Extract the (x, y) coordinate from the center of the cell holding the provided text.  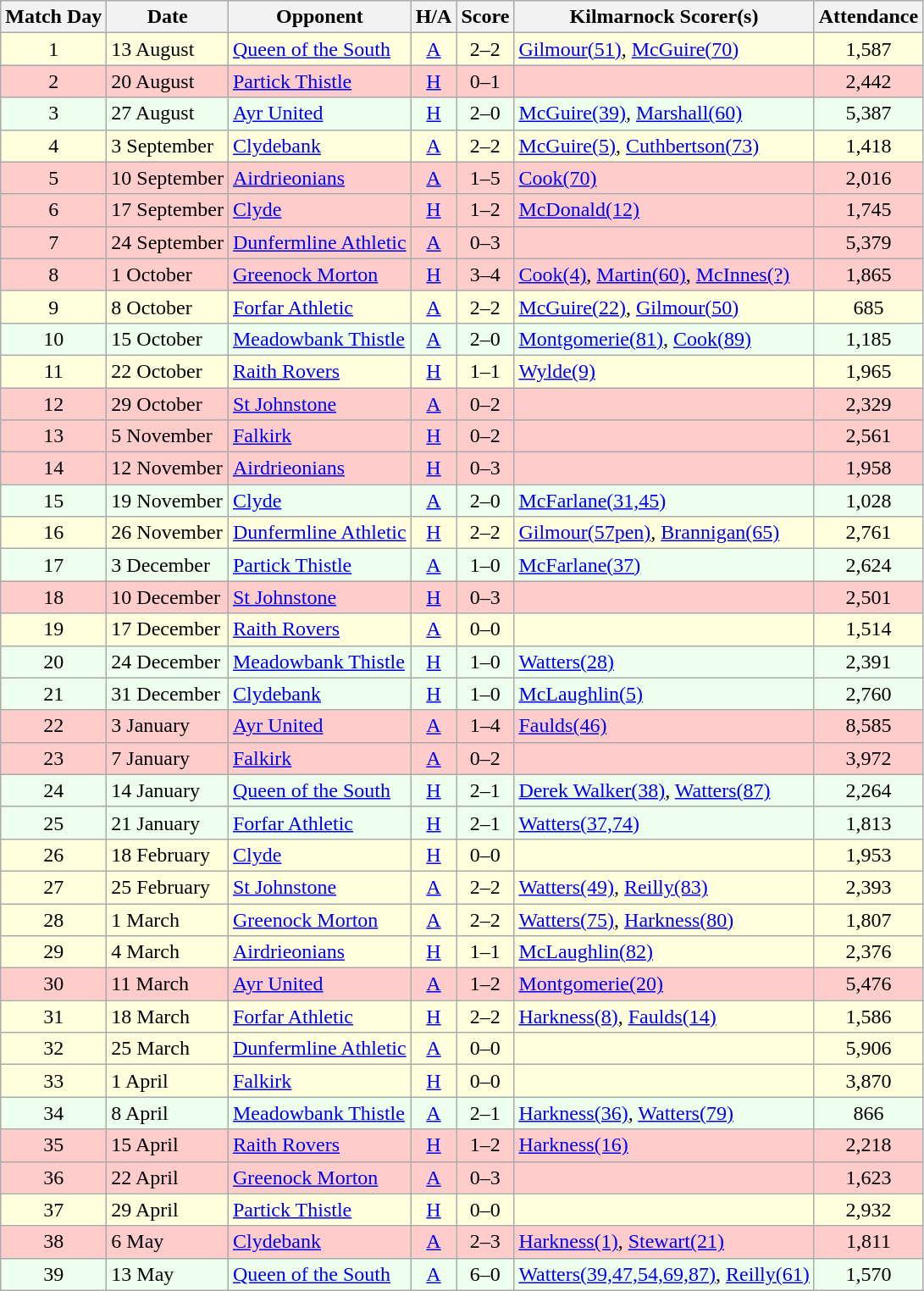
1,514 (868, 629)
27 August (168, 114)
H/A (434, 17)
26 (54, 855)
5,379 (868, 242)
38 (54, 1242)
24 September (168, 242)
13 May (168, 1274)
22 October (168, 371)
Watters(37,74) (664, 823)
12 November (168, 468)
2,391 (868, 662)
14 (54, 468)
1,185 (868, 339)
6 (54, 210)
31 (54, 1017)
2,760 (868, 694)
1,965 (868, 371)
20 August (168, 81)
2,264 (868, 790)
Gilmour(57pen), Brannigan(65) (664, 533)
3 (54, 114)
866 (868, 1113)
11 March (168, 984)
2,329 (868, 404)
McFarlane(31,45) (664, 501)
Watters(28) (664, 662)
Wylde(9) (664, 371)
12 (54, 404)
3 September (168, 146)
25 February (168, 887)
21 January (168, 823)
36 (54, 1177)
39 (54, 1274)
9 (54, 307)
Score (485, 17)
27 (54, 887)
2,016 (868, 178)
22 (54, 726)
3 January (168, 726)
37 (54, 1210)
McDonald(12) (664, 210)
4 March (168, 952)
18 (54, 597)
1,028 (868, 501)
13 (54, 436)
1,958 (868, 468)
2,761 (868, 533)
28 (54, 919)
3–4 (485, 274)
Harkness(16) (664, 1145)
15 October (168, 339)
19 November (168, 501)
1,623 (868, 1177)
30 (54, 984)
8,585 (868, 726)
1 October (168, 274)
Harkness(36), Watters(79) (664, 1113)
14 January (168, 790)
685 (868, 307)
8 October (168, 307)
McGuire(39), Marshall(60) (664, 114)
8 April (168, 1113)
7 January (168, 758)
29 April (168, 1210)
Cook(70) (664, 178)
5,476 (868, 984)
3 December (168, 565)
Attendance (868, 17)
McGuire(22), Gilmour(50) (664, 307)
Opponent (319, 17)
1,418 (868, 146)
2,376 (868, 952)
1,953 (868, 855)
McLaughlin(5) (664, 694)
21 (54, 694)
Watters(49), Reilly(83) (664, 887)
1,865 (868, 274)
McLaughlin(82) (664, 952)
Date (168, 17)
2,624 (868, 565)
17 September (168, 210)
Match Day (54, 17)
1 April (168, 1081)
18 March (168, 1017)
35 (54, 1145)
Watters(75), Harkness(80) (664, 919)
15 (54, 501)
Gilmour(51), McGuire(70) (664, 49)
5,906 (868, 1049)
1 March (168, 919)
Derek Walker(38), Watters(87) (664, 790)
5 November (168, 436)
5,387 (868, 114)
2,218 (868, 1145)
1,745 (868, 210)
26 November (168, 533)
34 (54, 1113)
20 (54, 662)
2–3 (485, 1242)
2,393 (868, 887)
Harkness(8), Faulds(14) (664, 1017)
Cook(4), Martin(60), McInnes(?) (664, 274)
1,570 (868, 1274)
29 (54, 952)
22 April (168, 1177)
17 (54, 565)
3,870 (868, 1081)
3,972 (868, 758)
23 (54, 758)
1,586 (868, 1017)
11 (54, 371)
1–4 (485, 726)
2,442 (868, 81)
16 (54, 533)
32 (54, 1049)
Montgomerie(81), Cook(89) (664, 339)
15 April (168, 1145)
25 March (168, 1049)
10 December (168, 597)
8 (54, 274)
0–1 (485, 81)
19 (54, 629)
4 (54, 146)
10 September (168, 178)
2,501 (868, 597)
Faulds(46) (664, 726)
6–0 (485, 1274)
31 December (168, 694)
1,811 (868, 1242)
1–5 (485, 178)
2,932 (868, 1210)
17 December (168, 629)
33 (54, 1081)
McGuire(5), Cuthbertson(73) (664, 146)
Watters(39,47,54,69,87), Reilly(61) (664, 1274)
1 (54, 49)
18 February (168, 855)
13 August (168, 49)
1,807 (868, 919)
2,561 (868, 436)
Kilmarnock Scorer(s) (664, 17)
25 (54, 823)
24 (54, 790)
7 (54, 242)
6 May (168, 1242)
2 (54, 81)
1,813 (868, 823)
Montgomerie(20) (664, 984)
McFarlane(37) (664, 565)
29 October (168, 404)
Harkness(1), Stewart(21) (664, 1242)
24 December (168, 662)
5 (54, 178)
1,587 (868, 49)
10 (54, 339)
